Search for the cell housing the specified text and yield its (x, y) center coordinate. 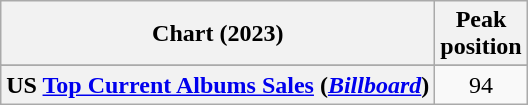
Peakposition (481, 34)
Chart (2023) (218, 34)
94 (481, 85)
US Top Current Albums Sales (Billboard) (218, 85)
